Detect which cell encompasses the target text, then output its (X, Y) center coordinate. 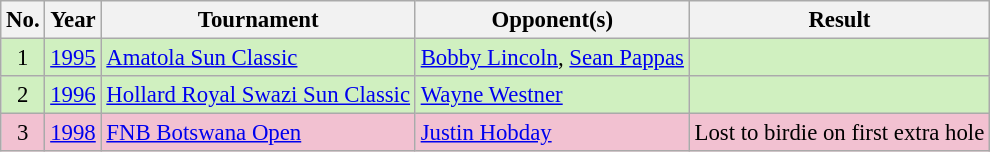
Hollard Royal Swazi Sun Classic (258, 95)
1998 (73, 133)
Amatola Sun Classic (258, 58)
2 (23, 95)
Result (839, 20)
Wayne Westner (552, 95)
Bobby Lincoln, Sean Pappas (552, 58)
Tournament (258, 20)
Justin Hobday (552, 133)
3 (23, 133)
Year (73, 20)
1 (23, 58)
1996 (73, 95)
Lost to birdie on first extra hole (839, 133)
1995 (73, 58)
No. (23, 20)
Opponent(s) (552, 20)
FNB Botswana Open (258, 133)
